Pinpoint the cell where the given text exists, returning its (x, y) midpoint coordinate. 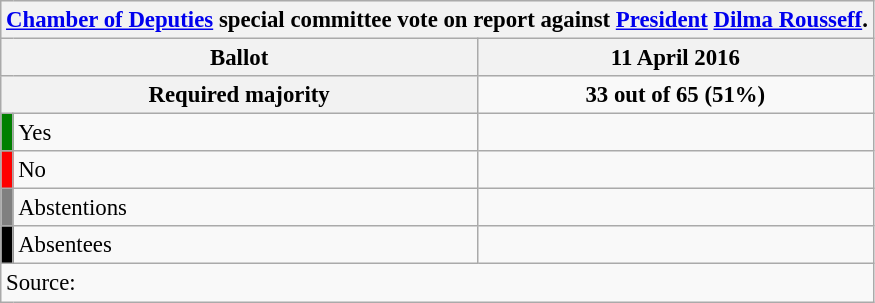
Ballot (240, 58)
11 April 2016 (675, 58)
No (246, 170)
Required majority (240, 95)
Absentees (246, 245)
Chamber of Deputies special committee vote on report against President Dilma Rousseff. (437, 20)
Source: (437, 283)
33 out of 65 (51%) (675, 95)
Yes (246, 133)
Abstentions (246, 208)
